Output the [X, Y] coordinate of the center of the cell containing the given text.  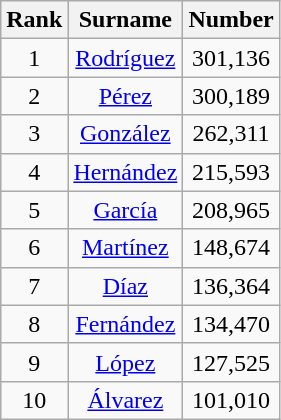
101,010 [231, 400]
10 [34, 400]
7 [34, 286]
9 [34, 362]
Álvarez [126, 400]
Fernández [126, 324]
300,189 [231, 96]
127,525 [231, 362]
5 [34, 210]
1 [34, 58]
4 [34, 172]
134,470 [231, 324]
148,674 [231, 248]
Rodríguez [126, 58]
Díaz [126, 286]
3 [34, 134]
Pérez [126, 96]
262,311 [231, 134]
García [126, 210]
8 [34, 324]
208,965 [231, 210]
6 [34, 248]
Surname [126, 20]
Martínez [126, 248]
López [126, 362]
2 [34, 96]
215,593 [231, 172]
301,136 [231, 58]
136,364 [231, 286]
Rank [34, 20]
Number [231, 20]
Hernández [126, 172]
González [126, 134]
